Capture the cell that displays the provided text and extract its (X, Y) central coordinate. 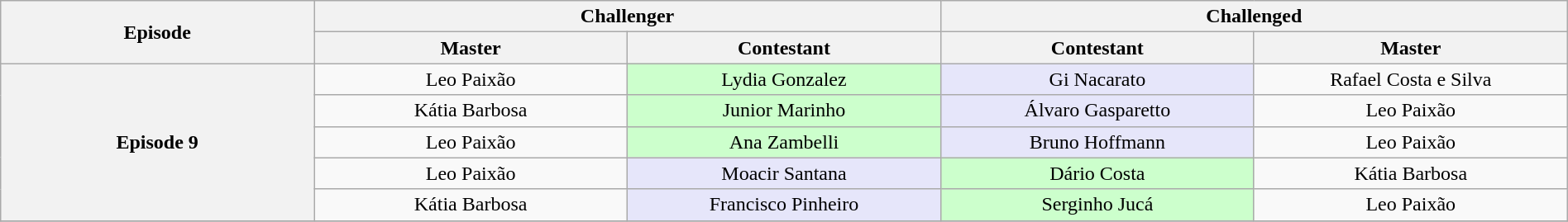
Challenged (1254, 17)
Ana Zambelli (784, 142)
Lydia Gonzalez (784, 79)
Francisco Pinheiro (784, 205)
Junior Marinho (784, 111)
Episode (157, 32)
Bruno Hoffmann (1097, 142)
Challenger (628, 17)
Dário Costa (1097, 173)
Episode 9 (157, 142)
Gi Nacarato (1097, 79)
Rafael Costa e Silva (1411, 79)
Serginho Jucá (1097, 205)
Moacir Santana (784, 173)
Álvaro Gasparetto (1097, 111)
